Return the [X, Y] coordinate for the center point of the cell that contains the specified text.  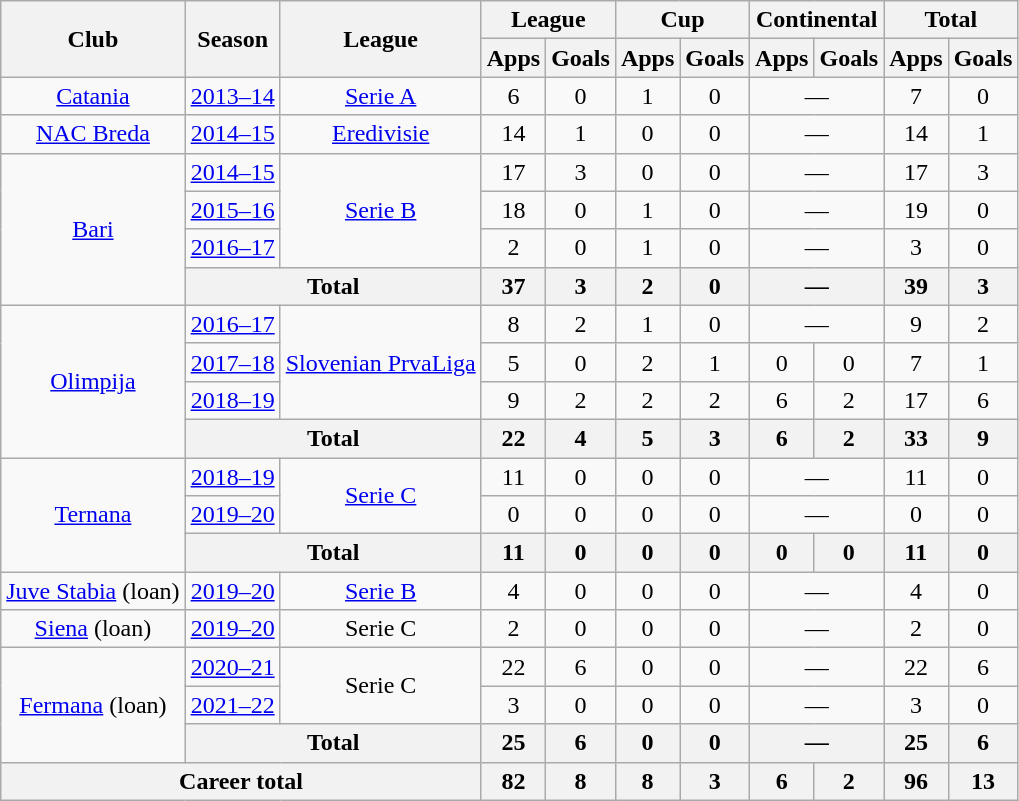
37 [513, 286]
Continental [817, 20]
33 [916, 438]
Olimpija [93, 381]
Juve Stabia (loan) [93, 591]
Ternana [93, 515]
19 [916, 210]
Cup [682, 20]
Season [232, 39]
NAC Breda [93, 134]
Club [93, 39]
2013–14 [232, 96]
2020–21 [232, 667]
2017–18 [232, 362]
82 [513, 781]
Siena (loan) [93, 629]
2021–22 [232, 705]
13 [983, 781]
96 [916, 781]
18 [513, 210]
Fermana (loan) [93, 705]
2015–16 [232, 210]
Catania [93, 96]
Serie A [380, 96]
Bari [93, 229]
Slovenian PrvaLiga [380, 362]
Career total [241, 781]
39 [916, 286]
Eredivisie [380, 134]
